Pinpoint the cell where the given text exists, returning its [X, Y] midpoint coordinate. 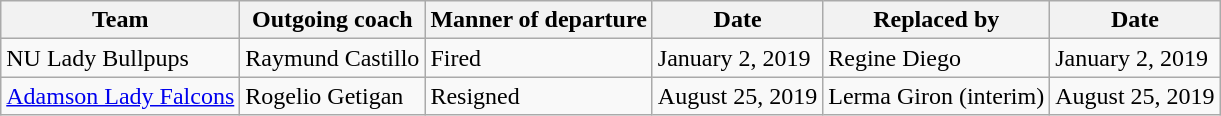
Fired [538, 58]
NU Lady Bullpups [120, 58]
Manner of departure [538, 20]
Rogelio Getigan [332, 96]
Regine Diego [936, 58]
Replaced by [936, 20]
Adamson Lady Falcons [120, 96]
Team [120, 20]
Resigned [538, 96]
Raymund Castillo [332, 58]
Lerma Giron (interim) [936, 96]
Outgoing coach [332, 20]
